Pinpoint the cell where the given text exists, returning its [x, y] midpoint coordinate. 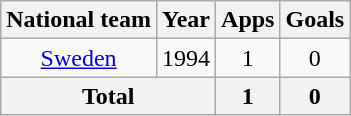
Total [108, 96]
Goals [315, 20]
Year [186, 20]
Apps [248, 20]
1994 [186, 58]
Sweden [79, 58]
National team [79, 20]
